Output the (x, y) coordinate of the center of the cell containing the given text.  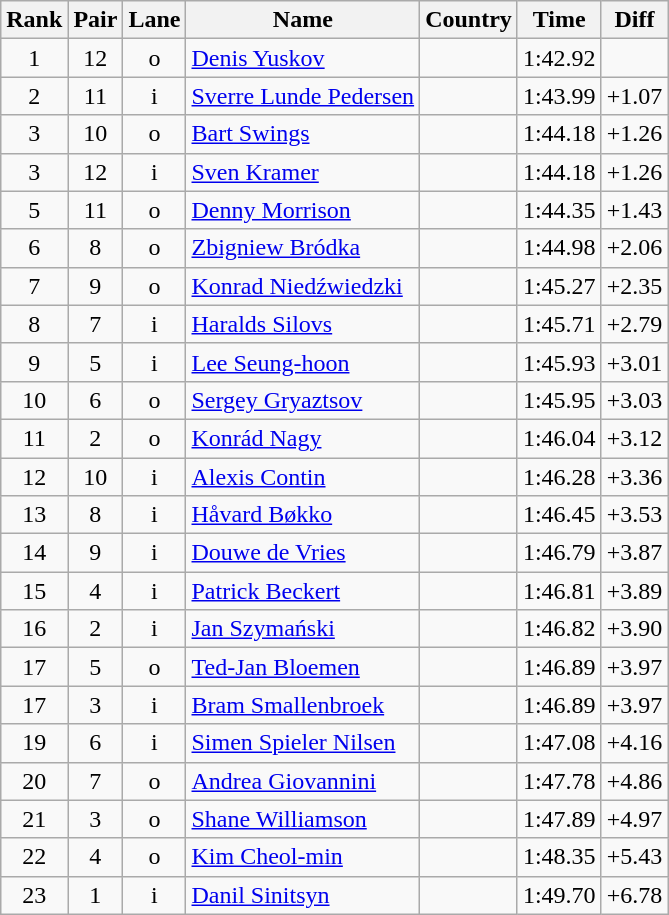
1:46.28 (559, 477)
Konrad Niedźwiedzki (303, 286)
+5.43 (634, 857)
16 (34, 629)
+3.89 (634, 591)
1:46.81 (559, 591)
+3.36 (634, 477)
+3.12 (634, 438)
+3.87 (634, 553)
+4.97 (634, 819)
Time (559, 20)
21 (34, 819)
Rank (34, 20)
+1.07 (634, 96)
13 (34, 515)
1:45.95 (559, 400)
1:46.45 (559, 515)
1:48.35 (559, 857)
15 (34, 591)
Denny Morrison (303, 210)
Danil Sinitsyn (303, 895)
Lee Seung-hoon (303, 362)
Bart Swings (303, 134)
Zbigniew Bródka (303, 248)
Douwe de Vries (303, 553)
+3.03 (634, 400)
+2.06 (634, 248)
Patrick Beckert (303, 591)
19 (34, 743)
20 (34, 781)
+3.53 (634, 515)
Pair (96, 20)
Jan Szymański (303, 629)
Name (303, 20)
1:46.82 (559, 629)
1:47.89 (559, 819)
Simen Spieler Nilsen (303, 743)
Haralds Silovs (303, 324)
Shane Williamson (303, 819)
1:45.93 (559, 362)
1:45.27 (559, 286)
1:42.92 (559, 58)
Alexis Contin (303, 477)
Lane (154, 20)
+3.90 (634, 629)
+1.43 (634, 210)
Denis Yuskov (303, 58)
Sergey Gryaztsov (303, 400)
Andrea Giovannini (303, 781)
+4.16 (634, 743)
1:49.70 (559, 895)
23 (34, 895)
Ted-Jan Bloemen (303, 667)
Bram Smallenbroek (303, 705)
+6.78 (634, 895)
22 (34, 857)
Country (469, 20)
+4.86 (634, 781)
1:46.79 (559, 553)
Diff (634, 20)
Sven Kramer (303, 172)
+2.35 (634, 286)
1:43.99 (559, 96)
+3.01 (634, 362)
1:46.04 (559, 438)
1:44.98 (559, 248)
1:47.08 (559, 743)
Sverre Lunde Pedersen (303, 96)
Kim Cheol-min (303, 857)
1:45.71 (559, 324)
1:47.78 (559, 781)
1:44.35 (559, 210)
+2.79 (634, 324)
Konrád Nagy (303, 438)
14 (34, 553)
Håvard Bøkko (303, 515)
